Return [x, y] of the center of cell containing provided text 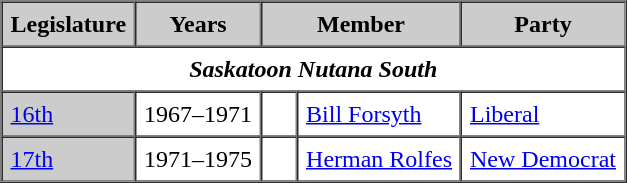
Years [198, 24]
17th [69, 158]
Party [543, 24]
1971–1975 [198, 158]
Herman Rolfes [379, 158]
Legislature [69, 24]
Bill Forsyth [379, 114]
Liberal [543, 114]
New Democrat [543, 158]
Saskatoon Nutana South [314, 68]
16th [69, 114]
Member [361, 24]
1967–1971 [198, 114]
